Output the [x, y] coordinate of the center of the cell containing the given text.  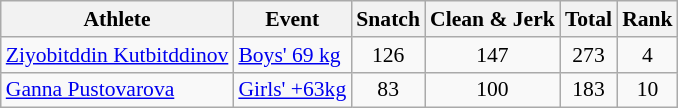
4 [648, 55]
Event [292, 19]
83 [388, 90]
Rank [648, 19]
273 [588, 55]
Athlete [118, 19]
Snatch [388, 19]
100 [492, 90]
Clean & Jerk [492, 19]
Ziyobitddin Kutbitddinov [118, 55]
Boys' 69 kg [292, 55]
Total [588, 19]
183 [588, 90]
Ganna Pustovarova [118, 90]
Girls' +63kg [292, 90]
126 [388, 55]
10 [648, 90]
147 [492, 55]
